Determine the (x, y) coordinate at the center of the cell enclosing the given text.  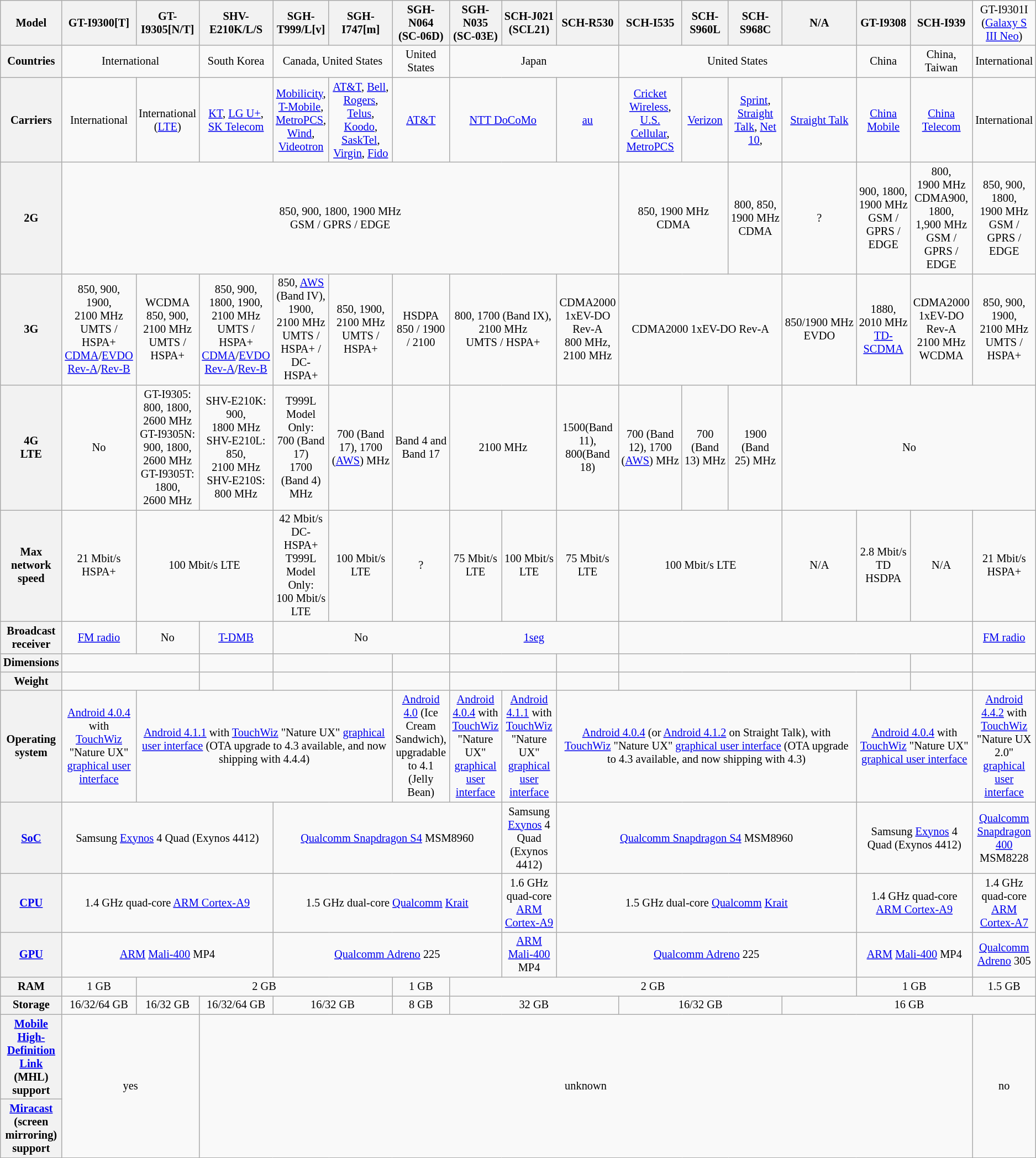
850, 900, 1800, 1900, 2100 MHzUMTS / HSPA+CDMA/EVDO Rev-A/Rev-B (236, 329)
China (884, 61)
Android 4.1.1 with TouchWiz "Nature UX" graphical user interface (OTA upgrade to 4.3 available, and now shipping with 4.4.4) (264, 746)
1.5 GB (1005, 987)
850, 900, 1900, 2100 MHzUMTS / HSPA+ (1005, 329)
CDMA2000 1xEV-DO Rev-A800 MHz, 2100 MHz (587, 329)
Verizon (705, 120)
SoC (31, 838)
RAM (31, 987)
CDMA2000 1xEV-DO Rev-A2100 MHzWCDMA (942, 329)
SCH-I939 (942, 23)
Miracast (screen mirroring) support (31, 1128)
GPU (31, 955)
Carriers (31, 120)
Countries (31, 61)
GT-I9301I (Galaxy S III Neo) (1005, 23)
South Korea (236, 61)
SCH-J021(SCL21) (529, 23)
800, 1700 (Band IX), 2100 MHzUMTS / HSPA+ (503, 329)
SGH-T999/L[v] (301, 23)
4GLTE (31, 448)
Android 4.1.1 with TouchWiz "Nature UX" graphical user interface (529, 746)
unknown (586, 1086)
China, Taiwan (942, 61)
Cricket Wireless, U.S. Cellular, MetroPCS (650, 120)
2100 MHz (503, 448)
1500(Band 11), 800(Band 18) (587, 448)
1.6 GHz quad-core ARM Cortex-A9 (529, 903)
Maxnetworkspeed (31, 565)
KT, LG U+, SK Telecom (236, 120)
China Mobile (884, 120)
2.8 Mbit/s TD HSDPA (884, 565)
42 Mbit/s DC-HSPA+T999L Model Only: 100 Mbit/s LTE (301, 565)
SHV-E210K: 900, 1800 MHzSHV-E210L: 850, 2100 MHzSHV-E210S: 800 MHz (236, 448)
Operatingsystem (31, 746)
850, 1900, 2100 MHzUMTS / HSPA+ (360, 329)
8 GB (421, 1005)
Storage (31, 1005)
Model (31, 23)
SCH-I535 (650, 23)
Mobilicity, T-Mobile, MetroPCS, Wind, Videotron (301, 120)
2G (31, 218)
Japan (534, 61)
yes (130, 1086)
Band 4 and Band 17 (421, 448)
700 (Band 13) MHz (705, 448)
3G (31, 329)
T999L Model Only: 700 (Band 17) 1700 (Band 4) MHz (301, 448)
China Telecom (942, 120)
1seg (534, 637)
GT-I9308 (884, 23)
GT-I9305: 800, 1800, 2600 MHzGT-I9305N: 900, 1800, 2600 MHzGT-I9305T: 1800, 2600 MHz (167, 448)
Sprint, Straight Talk, Net 10, (755, 120)
Android 4.0 (Ice Cream Sandwich), upgradable to 4.1 (Jelly Bean) (421, 746)
CPU (31, 903)
WCDMA 850, 900, 2100 MHzUMTS / HSPA+ (167, 329)
SCH-R530 (587, 23)
International (LTE) (167, 120)
850/1900 MHz EVDO (819, 329)
800, 1900 MHzCDMA900, 1800, 1,900 MHzGSM / GPRS / EDGE (942, 218)
SHV-E210K/L/S (236, 23)
Dimensions (31, 663)
700 (Band 12), 1700 (AWS) MHz (650, 448)
Broadcastreceiver (31, 637)
AT&T, Bell, Rogers, Telus, Koodo, SaskTel, Virgin, Fido (360, 120)
850, 1900 MHzCDMA (673, 218)
Mobile High-Definition Link (MHL) support (31, 1057)
Canada, United States (333, 61)
1880, 2010 MHzTD-SCDMA (884, 329)
SCH-S968C (755, 23)
CDMA2000 1xEV-DO Rev-A (701, 329)
Weight (31, 681)
Qualcomm Adreno 305 (1005, 955)
Qualcomm Snapdragon 400 MSM8228 (1005, 838)
16 GB (909, 1005)
no (1005, 1086)
1.4 GHz quad-core ARM Cortex-A7 (1005, 903)
AT&T (421, 120)
T-DMB (236, 637)
850, AWS (Band IV), 1900, 2100 MHzUMTS / HSPA+ / DC-HSPA+ (301, 329)
Straight Talk (819, 120)
800, 850, 1900 MHzCDMA (755, 218)
HSDPA 850 / 1900 / 2100 (421, 329)
Android 4.4.2 with TouchWiz "Nature UX 2.0" graphical user interface (1005, 746)
GT-I9305[N/T] (167, 23)
GT-I9300[T] (99, 23)
SGH-I747[m] (360, 23)
au (587, 120)
SGH-N064(SC-06D) (421, 23)
32 GB (534, 1005)
850, 900, 1900, 2100 MHzUMTS / HSPA+CDMA/EVDO Rev-A/Rev-B (99, 329)
NTT DoCoMo (503, 120)
SCH-S960L (705, 23)
1900 (Band 25) MHz (755, 448)
700 (Band 17), 1700 (AWS) MHz (360, 448)
900, 1800, 1900 MHzGSM / GPRS / EDGE (884, 218)
SGH-N035(SC-03E) (475, 23)
